Output the [x, y] coordinate of the center of the cell containing the given text.  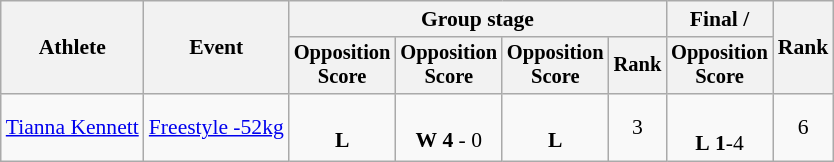
Final / [720, 19]
Group stage [478, 19]
3 [638, 128]
Athlete [72, 48]
Freestyle -52kg [216, 128]
W 4 - 0 [448, 128]
6 [804, 128]
Tianna Kennett [72, 128]
L 1-4 [720, 128]
Event [216, 48]
